Extract the [x, y] coordinate from the center of the cell holding the provided text.  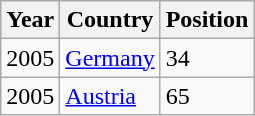
Country [110, 20]
34 [207, 58]
Year [30, 20]
Germany [110, 58]
Position [207, 20]
65 [207, 96]
Austria [110, 96]
